Output the (X, Y) coordinate of the center of the cell containing the given text.  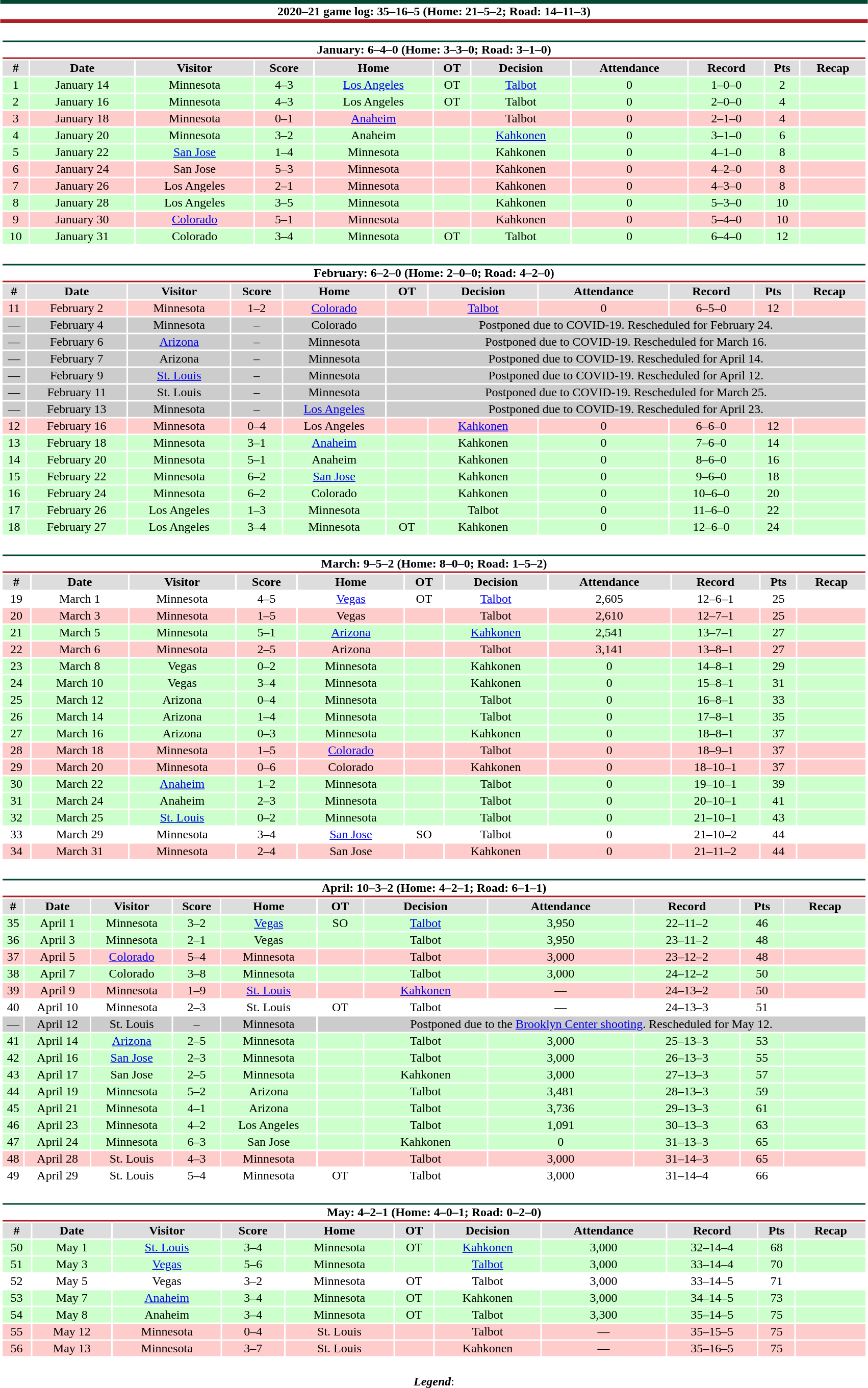
Postponed due to COVID-19. Rescheduled for April 14. (626, 358)
May 8 (72, 1315)
3,300 (604, 1315)
32 (16, 817)
19–10–1 (716, 784)
47 (13, 1142)
5–4–0 (726, 220)
January 20 (82, 135)
0–6 (266, 767)
April 3 (57, 940)
March 16 (80, 734)
28–13–3 (686, 1092)
28 (16, 750)
32–14–4 (712, 1248)
0–1 (284, 119)
May 13 (72, 1349)
April 24 (57, 1142)
22–11–2 (686, 923)
3–1–0 (726, 135)
19 (16, 599)
23–12–2 (686, 957)
April 17 (57, 1074)
31–13–3 (686, 1142)
2–4 (266, 851)
6–5–0 (711, 309)
18–10–1 (716, 767)
6–4–0 (726, 236)
February 6 (76, 342)
January 16 (82, 101)
27–13–3 (686, 1074)
33–14–4 (712, 1264)
4–1–0 (726, 152)
March 22 (80, 784)
63 (762, 1125)
April 21 (57, 1108)
May 5 (72, 1281)
May 3 (72, 1264)
7–6–0 (711, 443)
1–3 (257, 510)
30 (16, 784)
Postponed due to COVID-19. Rescheduled for April 23. (626, 409)
April 23 (57, 1125)
35–14–5 (712, 1315)
0–3 (266, 734)
March 6 (80, 649)
March 14 (80, 716)
17 (14, 510)
April 1 (57, 923)
3,481 (560, 1092)
29–13–3 (686, 1108)
Postponed due to the Brooklyn Center shooting. Rescheduled for May 12. (591, 1024)
March: 9–5–2 (Home: 8–0–0; Road: 1–5–2) (433, 564)
15–8–1 (716, 683)
18–8–1 (716, 734)
45 (13, 1108)
2–1–0 (726, 119)
February 18 (76, 443)
35–15–5 (712, 1331)
January 31 (82, 236)
21–10–1 (716, 817)
April 28 (57, 1159)
34 (16, 851)
February 2 (76, 309)
March 20 (80, 767)
February 22 (76, 477)
2,605 (609, 599)
February 7 (76, 358)
Postponed due to COVID-19. Rescheduled for March 25. (626, 392)
12–6–1 (716, 599)
16–8–1 (716, 700)
15 (14, 477)
59 (762, 1092)
May 12 (72, 1331)
1–9 (197, 991)
12–7–1 (716, 615)
March 3 (80, 615)
26–13–3 (686, 1058)
April 12 (57, 1024)
May: 4–2–1 (Home: 4–0–1; Road: 0–2–0) (433, 1213)
30–13–3 (686, 1125)
5–3 (284, 169)
54 (16, 1315)
21–11–2 (716, 851)
May 7 (72, 1298)
February 13 (76, 409)
13–8–1 (716, 649)
Postponed due to COVID-19. Rescheduled for February 24. (626, 325)
May 1 (72, 1248)
26 (16, 716)
17–8–1 (716, 716)
66 (762, 1175)
31–14–3 (686, 1159)
January 24 (82, 169)
4–2–0 (726, 169)
11–6–0 (711, 510)
February 4 (76, 325)
36 (13, 940)
January 18 (82, 119)
3,141 (609, 649)
February 24 (76, 493)
31–14–4 (686, 1175)
3 (15, 119)
Postponed due to COVID-19. Rescheduled for April 12. (626, 376)
April 19 (57, 1092)
February 27 (76, 527)
13–7–1 (716, 633)
23 (16, 666)
71 (776, 1281)
April 29 (57, 1175)
April 9 (57, 991)
21–10–2 (716, 835)
18–9–1 (716, 750)
March 25 (80, 817)
61 (762, 1108)
5–6 (253, 1264)
24–13–3 (686, 1007)
68 (776, 1248)
April 10 (57, 1007)
Postponed due to COVID-19. Rescheduled for March 16. (626, 342)
4–1 (197, 1108)
14–8–1 (716, 666)
5–3–0 (726, 202)
January 22 (82, 152)
10–6–0 (711, 493)
8–6–0 (711, 459)
April 7 (57, 973)
April 14 (57, 1041)
52 (16, 1281)
2020–21 game log: 35–16–5 (Home: 21–5–2; Road: 14–11–3) (434, 11)
9 (15, 220)
March 29 (80, 835)
February: 6–2–0 (Home: 2–0–0; Road: 4–2–0) (433, 273)
January 26 (82, 186)
24–12–2 (686, 973)
49 (13, 1175)
13 (14, 443)
5–2 (197, 1092)
March 5 (80, 633)
2,610 (609, 615)
April 5 (57, 957)
April 16 (57, 1058)
March 24 (80, 801)
3–8 (197, 973)
March 10 (80, 683)
February 11 (76, 392)
March 12 (80, 700)
23–11–2 (686, 940)
January 30 (82, 220)
40 (13, 1007)
11 (14, 309)
6–6–0 (711, 426)
February 9 (76, 376)
January 14 (82, 85)
73 (776, 1298)
24–13–2 (686, 991)
February 20 (76, 459)
33–14–5 (712, 1281)
34–14–5 (712, 1298)
12–6–0 (711, 527)
70 (776, 1264)
20–10–1 (716, 801)
56 (16, 1349)
March 18 (80, 750)
March 1 (80, 599)
3–7 (253, 1349)
March 31 (80, 851)
1–0–0 (726, 85)
March 8 (80, 666)
1,091 (560, 1125)
38 (13, 973)
9–6–0 (711, 477)
4–3–0 (726, 186)
January 28 (82, 202)
April: 10–3–2 (Home: 4–2–1; Road: 6–1–1) (433, 888)
February 16 (76, 426)
2,541 (609, 633)
2–0–0 (726, 101)
1 (15, 85)
4–2 (197, 1125)
6–3 (197, 1142)
7 (15, 186)
February 26 (76, 510)
25–13–3 (686, 1041)
3,736 (560, 1108)
3–5 (284, 202)
4–5 (266, 599)
January: 6–4–0 (Home: 3–3–0; Road: 3–1–0) (433, 50)
42 (13, 1058)
57 (762, 1074)
3–1 (257, 443)
5 (15, 152)
35–16–5 (712, 1349)
21 (16, 633)
